Detect which cell encompasses the target text, then output its [X, Y] center coordinate. 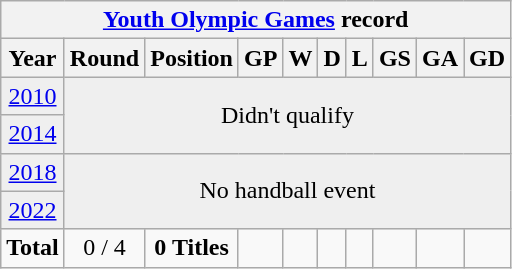
GA [440, 58]
GD [488, 58]
2014 [33, 134]
W [300, 58]
Round [104, 58]
0 Titles [192, 248]
GP [260, 58]
Year [33, 58]
No handball event [287, 191]
Youth Olympic Games record [256, 20]
Total [33, 248]
GS [394, 58]
2010 [33, 96]
Position [192, 58]
L [360, 58]
D [332, 58]
2018 [33, 172]
0 / 4 [104, 248]
2022 [33, 210]
Didn't qualify [287, 115]
